Extract the (X, Y) coordinate from the center of the cell holding the provided text.  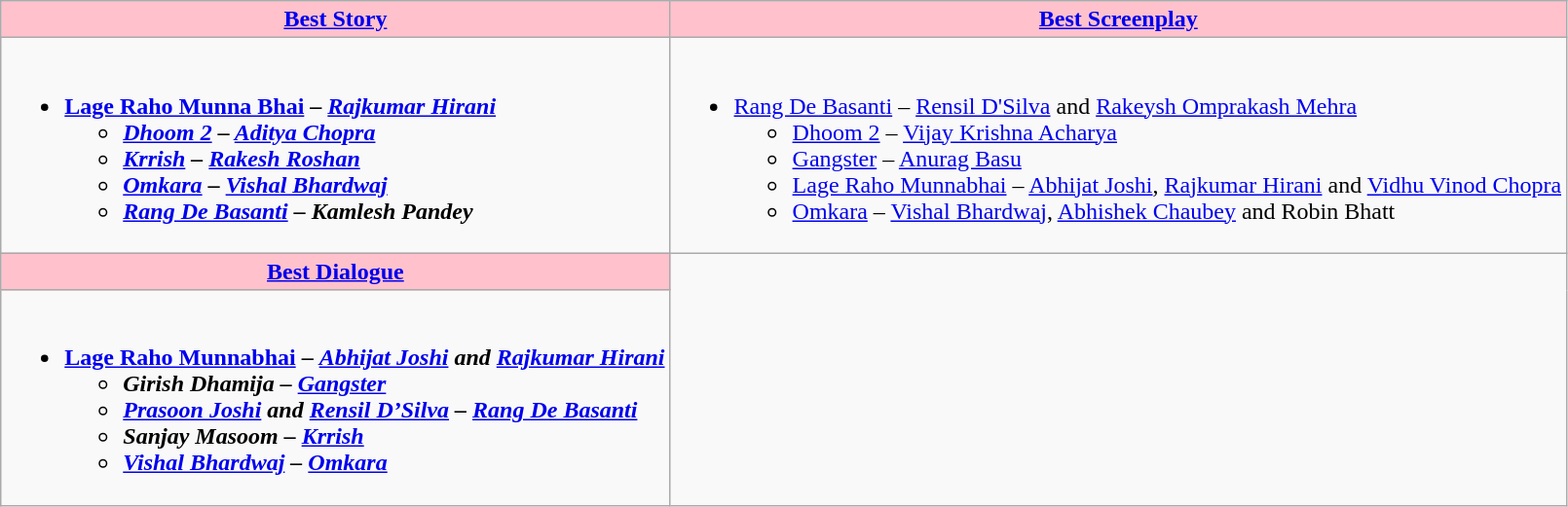
Best Screenplay (1118, 19)
Best Dialogue (335, 272)
Lage Raho Munna Bhai – Rajkumar HiraniDhoom 2 – Aditya ChopraKrrish – Rakesh RoshanOmkara – Vishal BhardwajRang De Basanti – Kamlesh Pandey (335, 146)
Best Story (335, 19)
